Pinpoint the cell where the given text exists, returning its (x, y) midpoint coordinate. 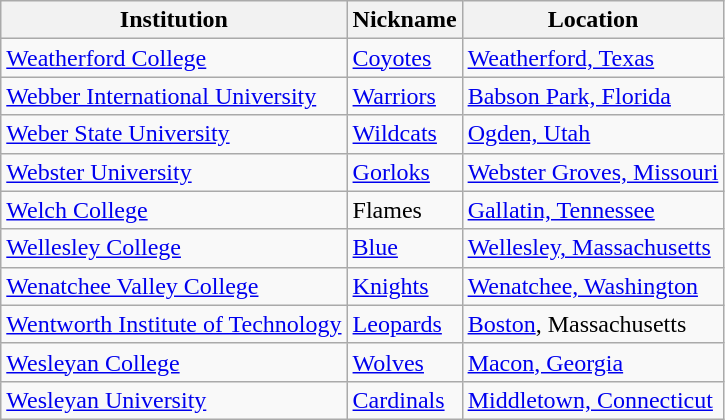
Wellesley College (174, 248)
Macon, Georgia (593, 362)
Blue (404, 248)
Knights (404, 286)
Wesleyan University (174, 400)
Webber International University (174, 96)
Ogden, Utah (593, 134)
Wentworth Institute of Technology (174, 324)
Weatherford College (174, 58)
Institution (174, 20)
Webster University (174, 172)
Coyotes (404, 58)
Gallatin, Tennessee (593, 210)
Weber State University (174, 134)
Welch College (174, 210)
Babson Park, Florida (593, 96)
Wenatchee, Washington (593, 286)
Wenatchee Valley College (174, 286)
Nickname (404, 20)
Wildcats (404, 134)
Middletown, Connecticut (593, 400)
Cardinals (404, 400)
Location (593, 20)
Wolves (404, 362)
Webster Groves, Missouri (593, 172)
Boston, Massachusetts (593, 324)
Gorloks (404, 172)
Leopards (404, 324)
Weatherford, Texas (593, 58)
Flames (404, 210)
Wellesley, Massachusetts (593, 248)
Wesleyan College (174, 362)
Warriors (404, 96)
